Capture the cell that displays the provided text and extract its (X, Y) central coordinate. 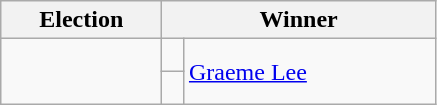
Election (82, 20)
Graeme Lee (309, 72)
Winner (299, 20)
